Output the [X, Y] coordinate of the center of the cell containing the given text.  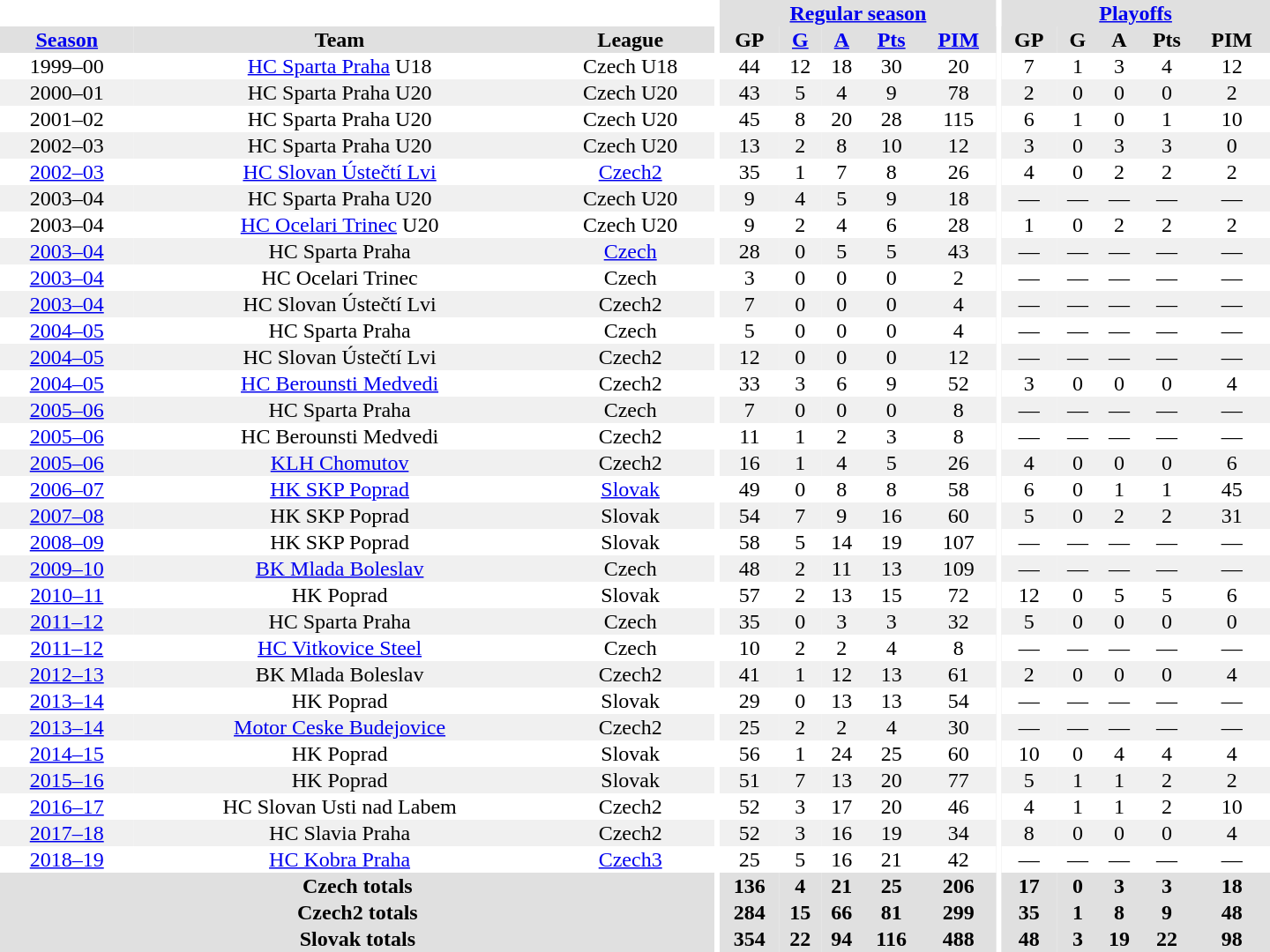
77 [958, 780]
14 [841, 542]
1999–00 [67, 66]
78 [958, 93]
League [631, 40]
136 [750, 886]
HC Sparta Praha U18 [339, 66]
Czech2 totals [358, 912]
44 [750, 66]
107 [958, 542]
29 [750, 701]
Motor Ceske Budejovice [339, 727]
284 [750, 912]
51 [750, 780]
299 [958, 912]
57 [750, 595]
49 [750, 489]
24 [841, 754]
Czech U18 [631, 66]
Playoffs [1136, 13]
2009–10 [67, 569]
81 [892, 912]
HC Slavia Praha [339, 833]
115 [958, 119]
2016–17 [67, 807]
33 [750, 383]
HC Ocelari Trinec U20 [339, 225]
32 [958, 621]
2007–08 [67, 516]
Regular season [858, 13]
116 [892, 939]
2001–02 [67, 119]
KLH Chomutov [339, 463]
Team [339, 40]
488 [958, 939]
61 [958, 674]
2012–13 [67, 674]
94 [841, 939]
2018–19 [67, 859]
Slovak totals [358, 939]
Czech totals [358, 886]
56 [750, 754]
31 [1231, 516]
72 [958, 595]
66 [841, 912]
2010–11 [67, 595]
HC Vitkovice Steel [339, 648]
2014–15 [67, 754]
Season [67, 40]
34 [958, 833]
206 [958, 886]
Czech3 [631, 859]
2015–16 [67, 780]
2000–01 [67, 93]
109 [958, 569]
2006–07 [67, 489]
HC Kobra Praha [339, 859]
2008–09 [67, 542]
354 [750, 939]
46 [958, 807]
42 [958, 859]
2017–18 [67, 833]
HC Ocelari Trinec [339, 278]
98 [1231, 939]
41 [750, 674]
HC Slovan Usti nad Labem [339, 807]
